Identify which cell holds the provided text, then report its (X, Y) central coordinate. 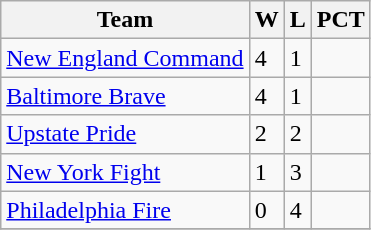
0 (266, 210)
W (266, 20)
3 (298, 172)
Baltimore Brave (125, 96)
Philadelphia Fire (125, 210)
Upstate Pride (125, 134)
PCT (340, 20)
L (298, 20)
New York Fight (125, 172)
Team (125, 20)
New England Command (125, 58)
